For the text-containing cell, return its midpoint in (x, y) coordinate format. 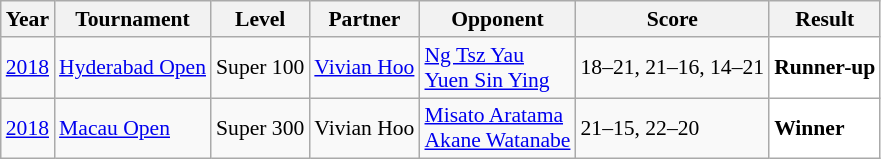
Super 300 (260, 128)
Hyderabad Open (132, 68)
Opponent (497, 19)
Macau Open (132, 128)
Year (28, 19)
Level (260, 19)
Partner (364, 19)
Score (672, 19)
Tournament (132, 19)
Misato Aratama Akane Watanabe (497, 128)
Runner-up (824, 68)
21–15, 22–20 (672, 128)
Ng Tsz Yau Yuen Sin Ying (497, 68)
Winner (824, 128)
18–21, 21–16, 14–21 (672, 68)
Result (824, 19)
Super 100 (260, 68)
